Pinpoint the cell where the given text exists, returning its (x, y) midpoint coordinate. 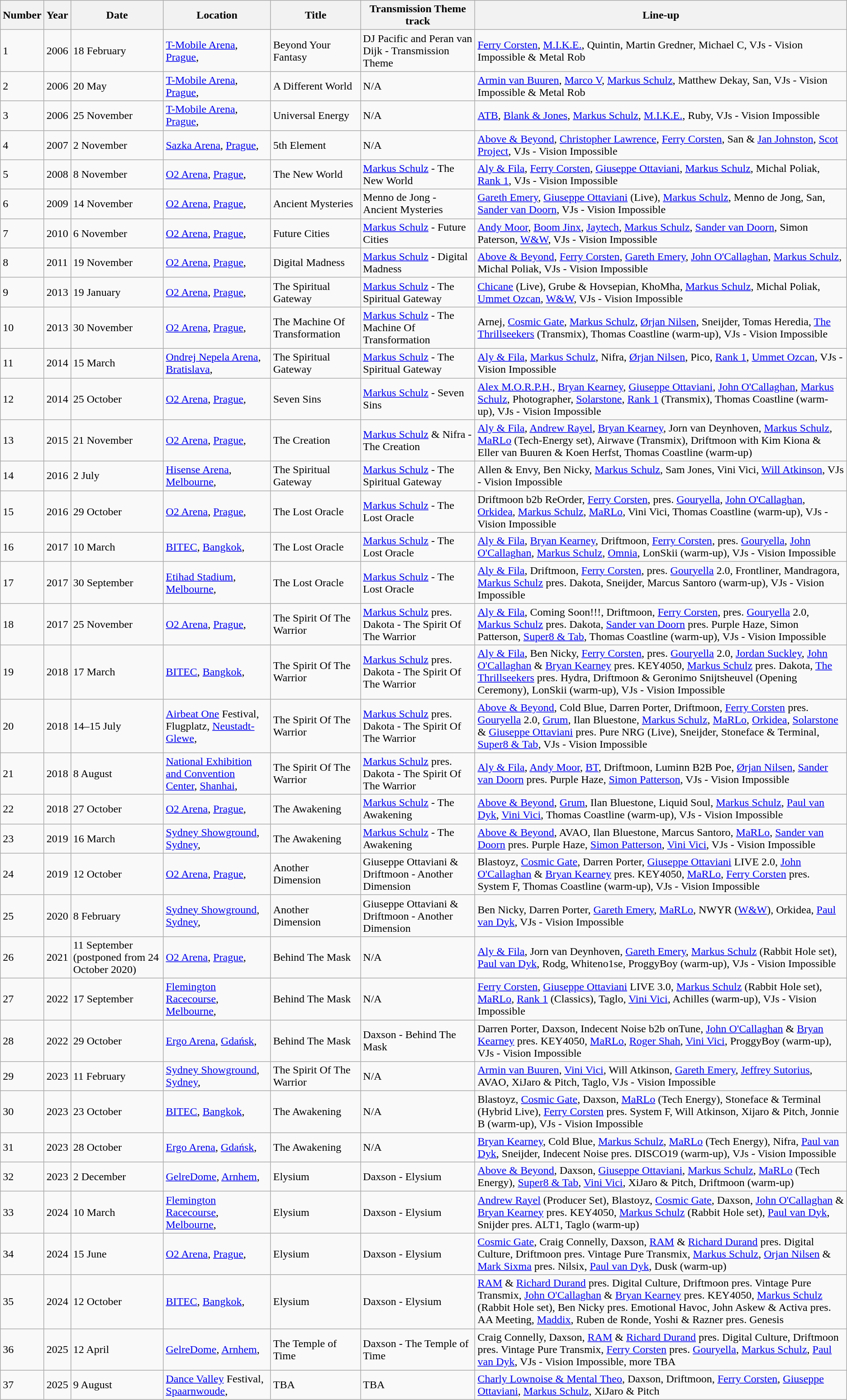
28 (22, 1040)
2015 (57, 441)
30 (22, 1112)
20 May (117, 86)
35 (22, 1302)
32 (22, 1177)
Daxson - The Temple of Time (418, 1349)
Ben Nicky, Darren Porter, Gareth Emery, MaRLo, NWYR (W&W), Orkidea, Paul van Dyk, VJs - Vision Impossible (661, 916)
8 November (117, 175)
23 (22, 839)
8 (22, 262)
Etihad Stadium, Melbourne, (217, 583)
16 (22, 547)
Universal Energy (316, 116)
Armin van Buuren, Vini Vici, Will Atkinson, Gareth Emery, Jeffrey Sutorius, AVAO, XiJaro & Pitch, Taglo, VJs - Vision Impossible (661, 1077)
Aly & Fila, Ferry Corsten, Giuseppe Ottaviani, Markus Schulz, Michal Poliak, Rank 1, VJs - Vision Impossible (661, 175)
8 February (117, 916)
19 November (117, 262)
17 March (117, 672)
5 (22, 175)
2021 (57, 957)
18 February (117, 51)
7 (22, 233)
Above & Beyond, Ferry Corsten, Gareth Emery, John O'Callaghan, Markus Schulz, Michal Poliak, VJs - Vision Impossible (661, 262)
30 September (117, 583)
8 August (117, 774)
A Different World (316, 86)
The Creation (316, 441)
21 (22, 774)
29 (22, 1077)
23 October (117, 1112)
2 (22, 86)
3 (22, 116)
The Temple of Time (316, 1349)
Airbeat One Festival, Flugplatz, Neustadt-Glewe, (217, 726)
22 (22, 809)
Hisense Arena, Melbourne, (217, 476)
2008 (57, 175)
26 (22, 957)
6 November (117, 233)
37 (22, 1385)
2 December (117, 1177)
2 November (117, 145)
Markus Schulz - Future Cities (418, 233)
Line-up (661, 15)
30 November (117, 327)
Above & Beyond, AVAO, Ilan Bluestone, Marcus Santoro, MaRLo, Sander van Doorn pres. Purple Haze, Simon Patterson, Vini Vici, VJs - Vision Impossible (661, 839)
Chicane (Live), Grube & Hovsepian, KhoMha, Markus Schulz, Michal Poliak, Ummet Ozcan, W&W, VJs - Vision Impossible (661, 292)
Markus Schulz - The New World (418, 175)
National Exhibition and Convention Center, Shanhai, (217, 774)
Menno de Jong - Ancient Mysteries (418, 204)
11 February (117, 1077)
The Machine Of Transformation (316, 327)
14 November (117, 204)
13 (22, 441)
17 (22, 583)
19 (22, 672)
Year (57, 15)
1 (22, 51)
9 (22, 292)
14–15 July (117, 726)
Ondrej Nepela Arena, Bratislava, (217, 363)
Charly Lownoise & Mental Theo, Daxson, Driftmoon, Ferry Corsten, Giuseppe Ottaviani, Markus Schulz, XiJaro & Pitch (661, 1385)
Ferry Corsten, M.I.K.E., Quintin, Martin Gredner, Michael C, VJs - Vision Impossible & Metal Rob (661, 51)
16 March (117, 839)
36 (22, 1349)
25 (22, 916)
27 (22, 999)
9 August (117, 1385)
5th Element (316, 145)
14 (22, 476)
2 July (117, 476)
2020 (57, 916)
4 (22, 145)
Number (22, 15)
Markus Schulz - The Machine Of Transformation (418, 327)
Aly & Fila, Markus Schulz, Nifra, Ørjan Nilsen, Pico, Rank 1, Ummet Ozcan, VJs - Vision Impossible (661, 363)
Andy Moor, Boom Jinx, Jaytech, Markus Schulz, Sander van Doorn, Simon Paterson, W&W, VJs - Vision Impossible (661, 233)
Dance Valley Festival, Spaarnwoude, (217, 1385)
12 April (117, 1349)
Title (316, 15)
Sazka Arena, Prague, (217, 145)
Location (217, 15)
The New World (316, 175)
15 June (117, 1254)
Transmission Theme track (418, 15)
20 (22, 726)
11 (22, 363)
Digital Madness (316, 262)
18 (22, 624)
19 January (117, 292)
10 (22, 327)
Armin van Buuren, Marco V, Markus Schulz, Matthew Dekay, San, VJs - Vision Impossible & Metal Rob (661, 86)
Markus Schulz - Seven Sins (418, 399)
2011 (57, 262)
Seven Sins (316, 399)
Date (117, 15)
ATB, Blank & Jones, Markus Schulz, M.I.K.E., Ruby, VJs - Vision Impossible (661, 116)
Markus Schulz & Nifra - The Creation (418, 441)
2009 (57, 204)
27 October (117, 809)
Allen & Envy, Ben Nicky, Markus Schulz, Sam Jones, Vini Vici, Will Atkinson, VJs - Vision Impossible (661, 476)
11 September (postponed from 24 October 2020) (117, 957)
6 (22, 204)
21 November (117, 441)
Above & Beyond, Christopher Lawrence, Ferry Corsten, San & Jan Johnston, Scot Project, VJs - Vision Impossible (661, 145)
Aly & Fila, Andy Moor, BT, Driftmoon, Luminn B2B Poe, Ørjan Nilsen, Sander van Doorn pres. Purple Haze, Simon Patterson, VJs - Vision Impossible (661, 774)
34 (22, 1254)
Beyond Your Fantasy (316, 51)
12 (22, 399)
15 (22, 512)
Above & Beyond, Daxson, Giuseppe Ottaviani, Markus Schulz, MaRLo (Tech Energy), Super8 & Tab, Vini Vici, XiJaro & Pitch, Driftmoon (warm-up) (661, 1177)
33 (22, 1212)
31 (22, 1147)
Gareth Emery, Giuseppe Ottaviani (Live), Markus Schulz, Menno de Jong, San, Sander van Doorn, VJs - Vision Impossible (661, 204)
15 March (117, 363)
25 October (117, 399)
2007 (57, 145)
Above & Beyond, Grum, Ilan Bluestone, Liquid Soul, Markus Schulz, Paul van Dyk, Vini Vici, Thomas Coastline (warm-up), VJs - Vision Impossible (661, 809)
DJ Pacific and Peran van Dijk - Transmission Theme (418, 51)
Daxson - Behind The Mask (418, 1040)
2010 (57, 233)
28 October (117, 1147)
Markus Schulz - Digital Madness (418, 262)
Ancient Mysteries (316, 204)
24 (22, 874)
Future Cities (316, 233)
17 September (117, 999)
